Search for the cell housing the specified text and yield its (x, y) center coordinate. 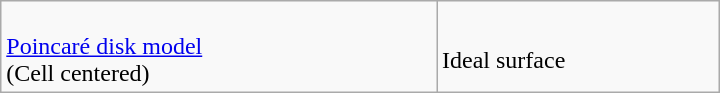
Poincaré disk model(Cell centered) (219, 47)
Ideal surface (578, 47)
